Detect which cell encompasses the target text, then output its [x, y] center coordinate. 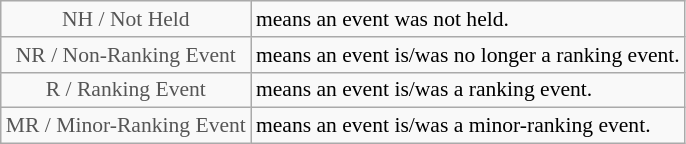
MR / Minor-Ranking Event [126, 126]
R / Ranking Event [126, 90]
means an event is/was a minor-ranking event. [468, 126]
means an event was not held. [468, 19]
means an event is/was a ranking event. [468, 90]
NR / Non-Ranking Event [126, 55]
means an event is/was no longer a ranking event. [468, 55]
NH / Not Held [126, 19]
